Scan for the cell matching the given text and deliver its [x, y] coordinate at center. 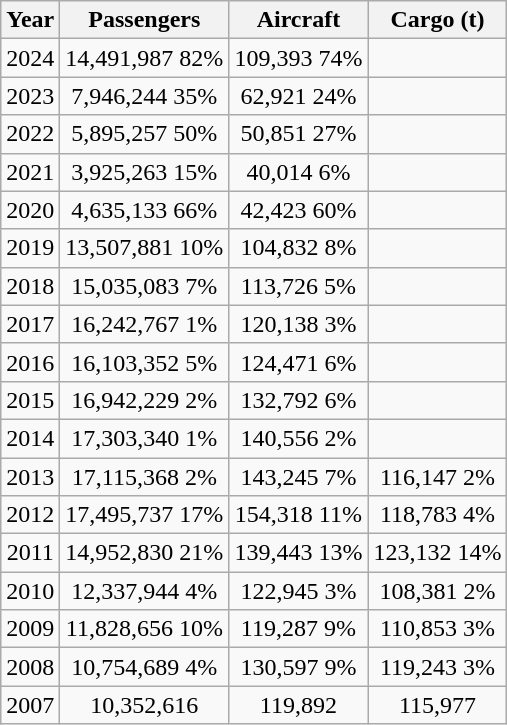
2023 [30, 96]
2008 [30, 667]
14,491,987 82% [144, 58]
2020 [30, 210]
2007 [30, 705]
108,381 2% [438, 591]
115,977 [438, 705]
120,138 3% [298, 324]
10,352,616 [144, 705]
140,556 2% [298, 438]
2009 [30, 629]
4,635,133 66% [144, 210]
122,945 3% [298, 591]
2013 [30, 477]
2012 [30, 515]
119,287 9% [298, 629]
5,895,257 50% [144, 134]
17,303,340 1% [144, 438]
109,393 74% [298, 58]
7,946,244 35% [144, 96]
2016 [30, 362]
113,726 5% [298, 286]
62,921 24% [298, 96]
Cargo (t) [438, 20]
16,103,352 5% [144, 362]
2021 [30, 172]
Passengers [144, 20]
2024 [30, 58]
42,423 60% [298, 210]
119,243 3% [438, 667]
50,851 27% [298, 134]
143,245 7% [298, 477]
12,337,944 4% [144, 591]
14,952,830 21% [144, 553]
2018 [30, 286]
16,942,229 2% [144, 400]
2014 [30, 438]
17,115,368 2% [144, 477]
116,147 2% [438, 477]
16,242,767 1% [144, 324]
2010 [30, 591]
3,925,263 15% [144, 172]
2017 [30, 324]
Year [30, 20]
124,471 6% [298, 362]
119,892 [298, 705]
40,014 6% [298, 172]
132,792 6% [298, 400]
118,783 4% [438, 515]
110,853 3% [438, 629]
2011 [30, 553]
15,035,083 7% [144, 286]
130,597 9% [298, 667]
Aircraft [298, 20]
104,832 8% [298, 248]
2015 [30, 400]
2019 [30, 248]
123,132 14% [438, 553]
13,507,881 10% [144, 248]
17,495,737 17% [144, 515]
11,828,656 10% [144, 629]
139,443 13% [298, 553]
10,754,689 4% [144, 667]
154,318 11% [298, 515]
2022 [30, 134]
